Search for the cell housing the specified text and yield its (X, Y) center coordinate. 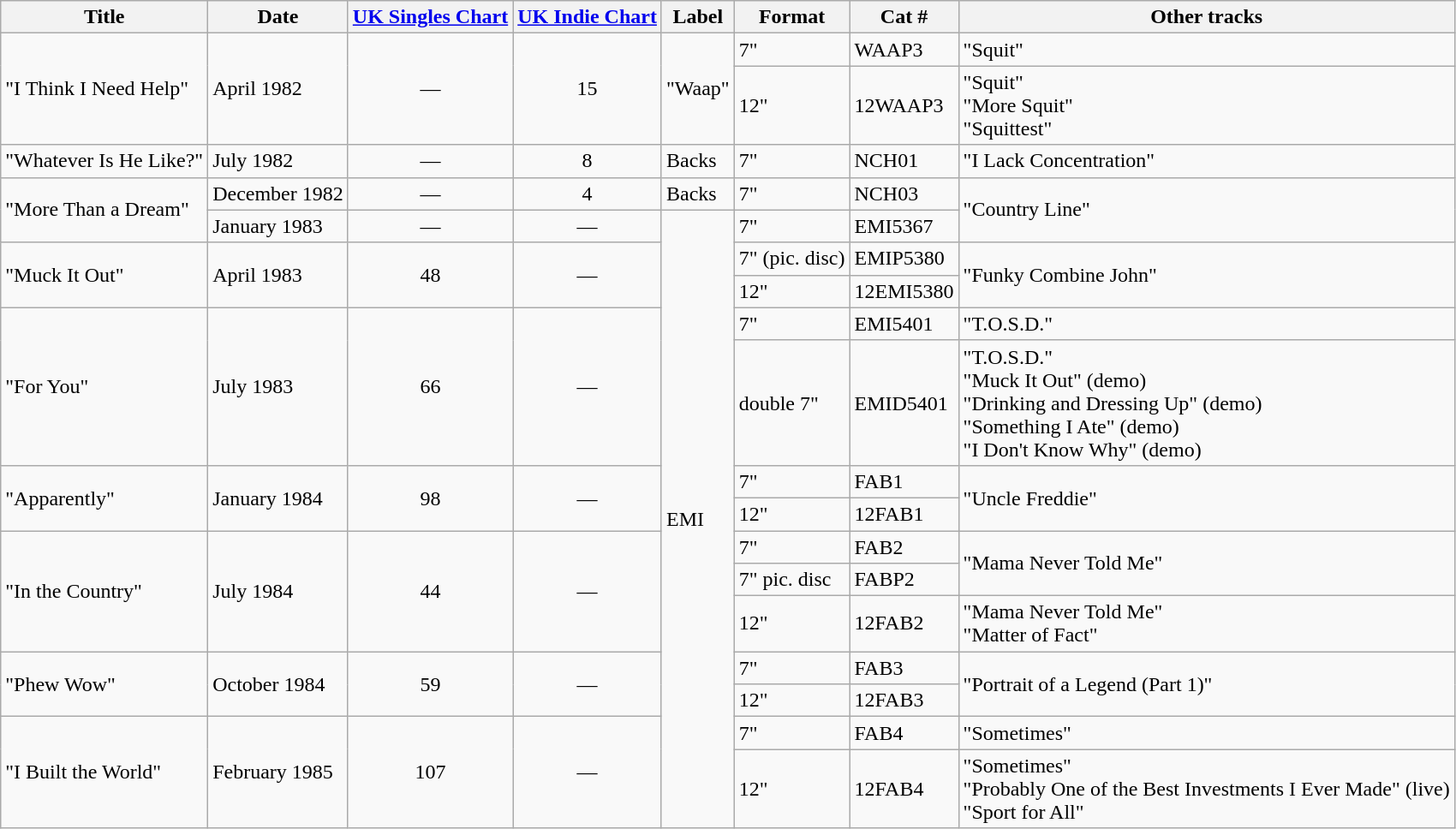
48 (430, 275)
66 (430, 386)
January 1984 (278, 498)
July 1982 (278, 161)
98 (430, 498)
April 1982 (278, 89)
7" (pic. disc) (791, 259)
"I Built the World" (104, 772)
"Funky Combine John" (1206, 275)
"Waap" (697, 89)
"In the Country" (104, 591)
"Squit" (1206, 50)
12EMI5380 (904, 291)
Other tracks (1206, 17)
"Whatever Is He Like?" (104, 161)
NCH03 (904, 194)
44 (430, 591)
"I Think I Need Help" (104, 89)
"Country Line" (1206, 210)
12FAB2 (904, 623)
WAAP3 (904, 50)
"For You" (104, 386)
"Muck It Out" (104, 275)
"T.O.S.D.""Muck It Out" (demo)"Drinking and Dressing Up" (demo)"Something I Ate" (demo)"I Don't Know Why" (demo) (1206, 403)
EMI (697, 519)
"T.O.S.D." (1206, 324)
"Uncle Freddie" (1206, 498)
October 1984 (278, 684)
107 (430, 772)
4 (588, 194)
FAB1 (904, 481)
FAB3 (904, 668)
January 1983 (278, 226)
"Apparently" (104, 498)
12FAB1 (904, 514)
"I Lack Concentration" (1206, 161)
59 (430, 684)
"Mama Never Told Me" (1206, 564)
UK Indie Chart (588, 17)
15 (588, 89)
"More Than a Dream" (104, 210)
"Mama Never Told Me""Matter of Fact" (1206, 623)
7" pic. disc (791, 580)
FAB4 (904, 733)
EMIP5380 (904, 259)
Title (104, 17)
Date (278, 17)
July 1984 (278, 591)
Label (697, 17)
EMID5401 (904, 403)
"Portrait of a Legend (Part 1)" (1206, 684)
February 1985 (278, 772)
NCH01 (904, 161)
Format (791, 17)
EMI5367 (904, 226)
Cat # (904, 17)
FABP2 (904, 580)
UK Singles Chart (430, 17)
"Phew Wow" (104, 684)
"Sometimes""Probably One of the Best Investments I Ever Made" (live)"Sport for All" (1206, 789)
FAB2 (904, 547)
12FAB3 (904, 701)
12WAAP3 (904, 105)
EMI5401 (904, 324)
8 (588, 161)
April 1983 (278, 275)
December 1982 (278, 194)
"Squit""More Squit""Squittest" (1206, 105)
12FAB4 (904, 789)
double 7" (791, 403)
July 1983 (278, 386)
"Sometimes" (1206, 733)
